Output the (x, y) coordinate of the center of the cell containing the given text.  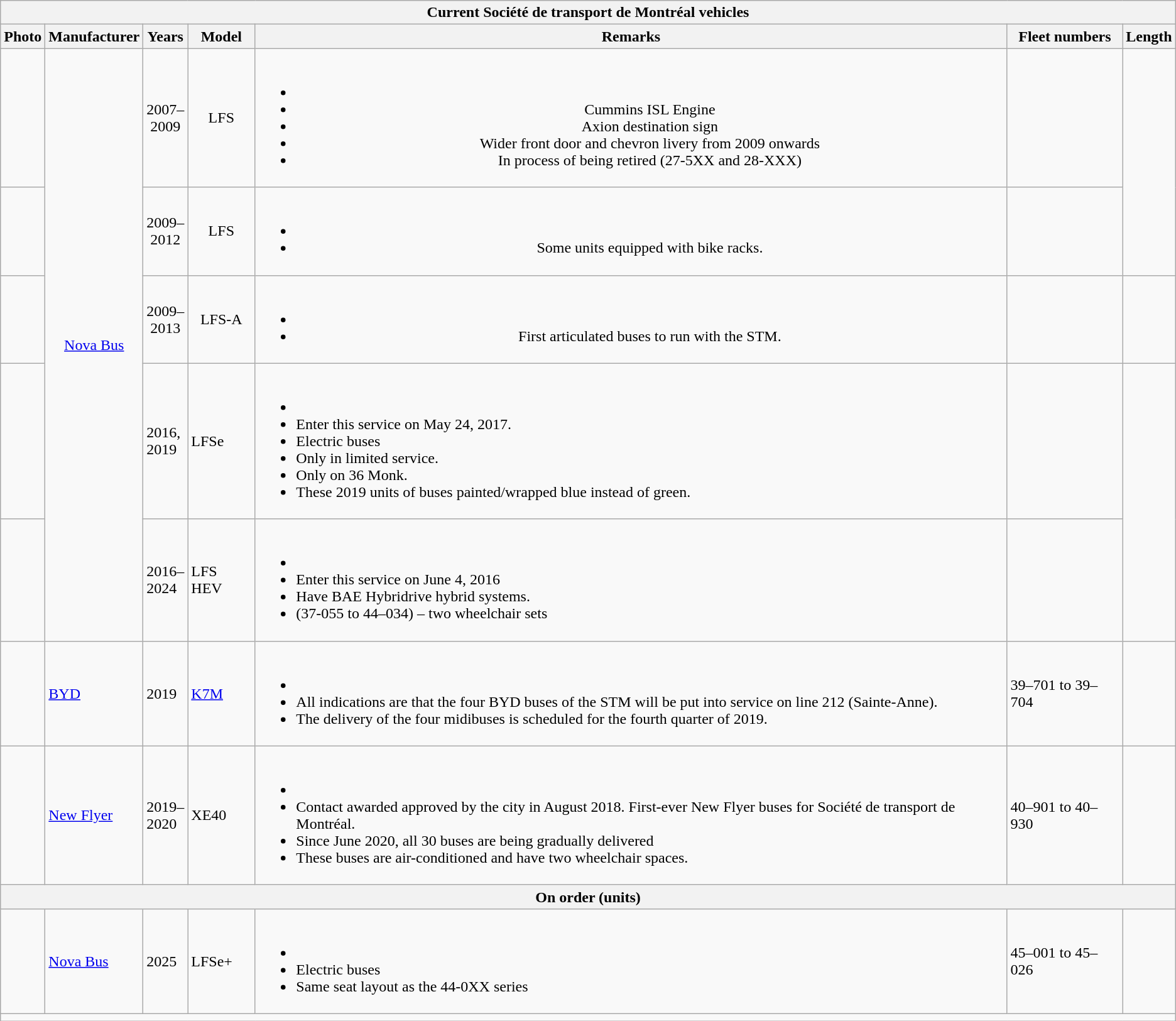
Cummins ISL EngineAxion destination signWider front door and chevron livery from 2009 onwardsIn process of being retired (27-5XX and 28-XXX) (631, 118)
Electric busesSame seat layout as the 44-0XX series (631, 961)
2016, 2019 (166, 441)
Model (221, 36)
Photo (23, 36)
2025 (166, 961)
BYD (94, 694)
Length (1149, 36)
First articulated buses to run with the STM. (631, 319)
45–001 to 45–026 (1065, 961)
LFS-A (221, 319)
2019 (166, 694)
2007–2009 (166, 118)
2016–2024 (166, 580)
2009–2013 (166, 319)
39–701 to 39–704 (1065, 694)
2019–2020 (166, 816)
Years (166, 36)
Manufacturer (94, 36)
LFS HEV (221, 580)
On order (units) (588, 897)
2009–2012 (166, 231)
New Flyer (94, 816)
Current Société de transport de Montréal vehicles (588, 13)
LFSe+ (221, 961)
Fleet numbers (1065, 36)
Some units equipped with bike racks. (631, 231)
Enter this service on June 4, 2016Have BAE Hybridrive hybrid systems.(37-055 to 44–034) – two wheelchair sets (631, 580)
XE40 (221, 816)
40–901 to 40–930 (1065, 816)
Remarks (631, 36)
K7M (221, 694)
LFSe (221, 441)
